Return the (x, y) coordinate for the center point of the cell that contains the specified text.  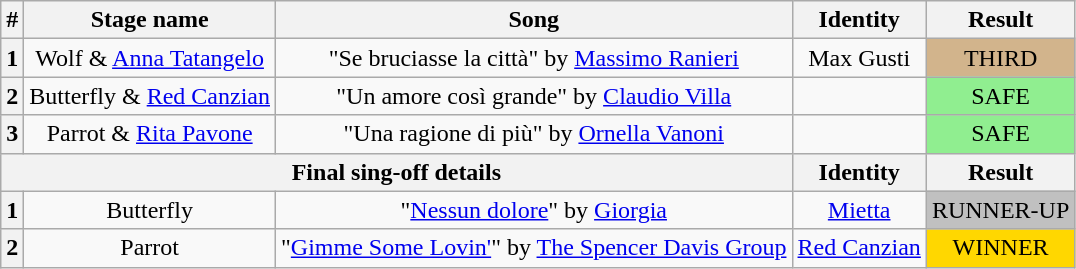
Butterfly (150, 210)
"Nessun dolore" by Giorgia (534, 210)
Butterfly & Red Canzian (150, 96)
"Un amore così grande" by Claudio Villa (534, 96)
3 (12, 134)
# (12, 20)
Mietta (859, 210)
Stage name (150, 20)
Song (534, 20)
Wolf & Anna Tatangelo (150, 58)
"Se bruciasse la città" by Massimo Ranieri (534, 58)
Parrot & Rita Pavone (150, 134)
Red Canzian (859, 248)
Final sing-off details (396, 172)
RUNNER-UP (1000, 210)
THIRD (1000, 58)
"Una ragione di più" by Ornella Vanoni (534, 134)
WINNER (1000, 248)
Max Gusti (859, 58)
Parrot (150, 248)
"Gimme Some Lovin'" by The Spencer Davis Group (534, 248)
